Determine the (X, Y) coordinate at the center of the cell enclosing the given text.  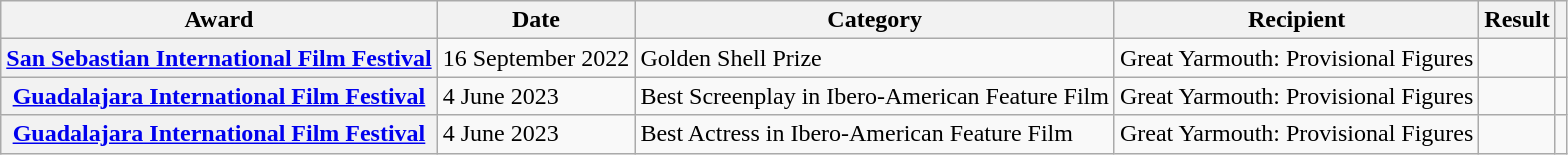
San Sebastian International Film Festival (219, 58)
16 September 2022 (536, 58)
Result (1517, 20)
Category (875, 20)
Best Actress in Ibero-American Feature Film (875, 134)
Golden Shell Prize (875, 58)
Best Screenplay in Ibero-American Feature Film (875, 96)
Recipient (1296, 20)
Award (219, 20)
Date (536, 20)
